Pinpoint the cell where the given text exists, returning its [X, Y] midpoint coordinate. 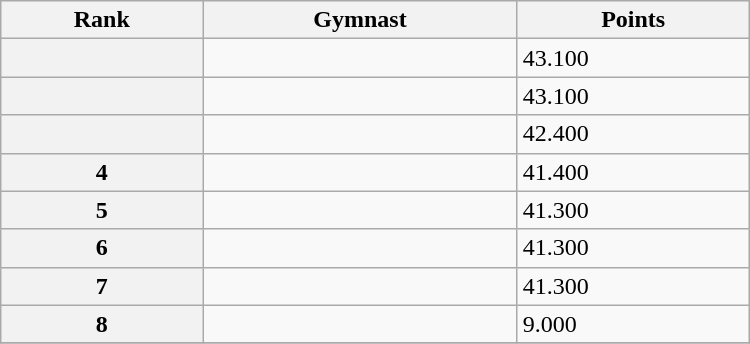
8 [102, 324]
Points [633, 20]
4 [102, 172]
7 [102, 286]
6 [102, 248]
Gymnast [360, 20]
42.400 [633, 134]
9.000 [633, 324]
5 [102, 210]
41.400 [633, 172]
Rank [102, 20]
